Identify which cell holds the provided text, then report its [X, Y] central coordinate. 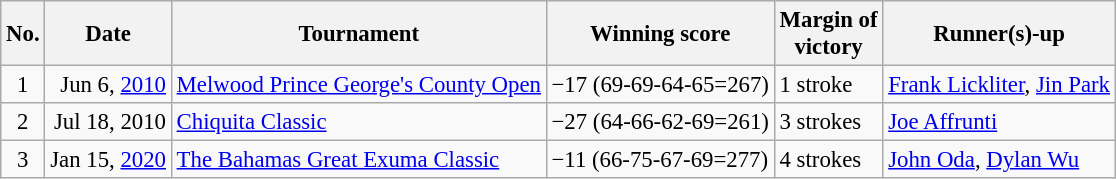
1 stroke [828, 85]
3 [23, 160]
2 [23, 122]
John Oda, Dylan Wu [999, 160]
Chiquita Classic [358, 122]
Joe Affrunti [999, 122]
−11 (66-75-67-69=277) [660, 160]
Tournament [358, 34]
Date [108, 34]
Jan 15, 2020 [108, 160]
Winning score [660, 34]
The Bahamas Great Exuma Classic [358, 160]
Jul 18, 2010 [108, 122]
Frank Lickliter, Jin Park [999, 85]
Margin ofvictory [828, 34]
4 strokes [828, 160]
Runner(s)-up [999, 34]
1 [23, 85]
−17 (69-69-64-65=267) [660, 85]
3 strokes [828, 122]
No. [23, 34]
−27 (64-66-62-69=261) [660, 122]
Melwood Prince George's County Open [358, 85]
Jun 6, 2010 [108, 85]
